Pinpoint the cell where the given text exists, returning its [x, y] midpoint coordinate. 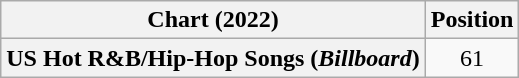
US Hot R&B/Hip-Hop Songs (Billboard) [213, 58]
Chart (2022) [213, 20]
Position [472, 20]
61 [472, 58]
